Return (X, Y) of the center of cell containing provided text 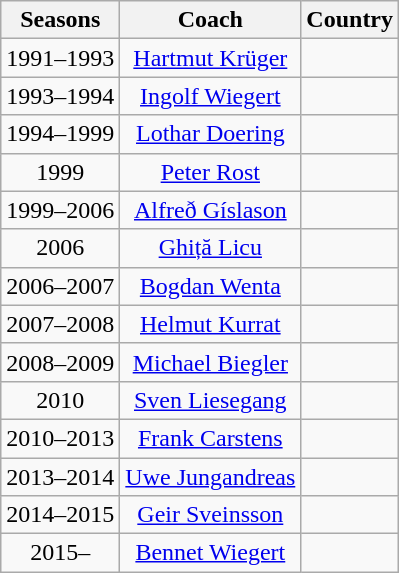
Coach (210, 20)
Seasons (60, 20)
1993–1994 (60, 96)
Michael Biegler (210, 362)
2008–2009 (60, 362)
Bogdan Wenta (210, 286)
1991–1993 (60, 58)
2006 (60, 248)
2013–2014 (60, 477)
Helmut Kurrat (210, 324)
Country (350, 20)
Peter Rost (210, 172)
Ingolf Wiegert (210, 96)
Uwe Jungandreas (210, 477)
Bennet Wiegert (210, 553)
2010–2013 (60, 438)
Hartmut Krüger (210, 58)
1999–2006 (60, 210)
2007–2008 (60, 324)
2006–2007 (60, 286)
1999 (60, 172)
Frank Carstens (210, 438)
Lothar Doering (210, 134)
1994–1999 (60, 134)
Ghiță Licu (210, 248)
2015– (60, 553)
2010 (60, 400)
Geir Sveinsson (210, 515)
Sven Liesegang (210, 400)
2014–2015 (60, 515)
Alfreð Gíslason (210, 210)
